Extract the (x, y) coordinate from the center of the cell holding the provided text.  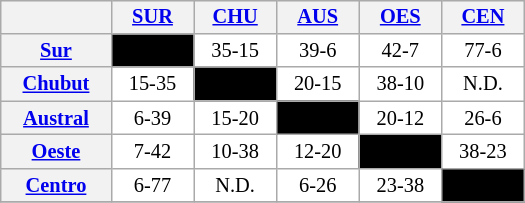
35-15 (236, 51)
6-39 (152, 118)
6-26 (318, 185)
15-20 (236, 118)
23-38 (400, 185)
77-6 (484, 51)
AUS (318, 17)
Chubut (56, 84)
7-42 (152, 152)
38-10 (400, 84)
CEN (484, 17)
26-6 (484, 118)
Centro (56, 185)
Oeste (56, 152)
Austral (56, 118)
42-7 (400, 51)
20-12 (400, 118)
12-20 (318, 152)
20-15 (318, 84)
6-77 (152, 185)
39-6 (318, 51)
CHU (236, 17)
10-38 (236, 152)
38-23 (484, 152)
Sur (56, 51)
OES (400, 17)
15-35 (152, 84)
SUR (152, 17)
